Extract the (x, y) coordinate from the center of the cell holding the provided text.  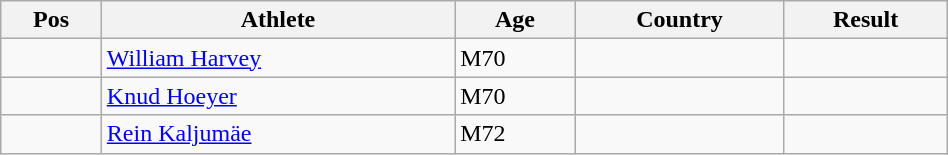
Result (866, 20)
Country (680, 20)
Pos (52, 20)
Age (516, 20)
William Harvey (278, 58)
Athlete (278, 20)
M72 (516, 134)
Rein Kaljumäe (278, 134)
Knud Hoeyer (278, 96)
